Extract the (x, y) coordinate from the center of the cell holding the provided text.  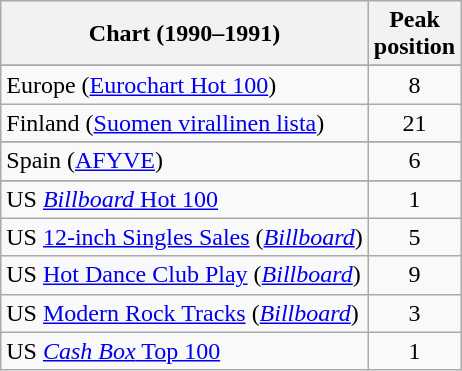
US Hot Dance Club Play (Billboard) (185, 275)
Peakposition (414, 34)
Europe (Eurochart Hot 100) (185, 85)
6 (414, 161)
3 (414, 313)
US Cash Box Top 100 (185, 351)
9 (414, 275)
5 (414, 237)
US Modern Rock Tracks (Billboard) (185, 313)
Chart (1990–1991) (185, 34)
21 (414, 123)
US Billboard Hot 100 (185, 199)
8 (414, 85)
Finland (Suomen virallinen lista) (185, 123)
US 12-inch Singles Sales (Billboard) (185, 237)
Spain (AFYVE) (185, 161)
